Output the [X, Y] coordinate of the center of the cell containing the given text.  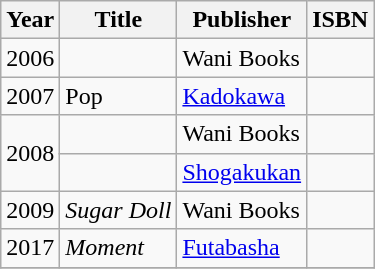
2006 [30, 58]
2009 [30, 210]
Kadokawa [242, 96]
Shogakukan [242, 172]
2008 [30, 153]
Year [30, 20]
2017 [30, 248]
Futabasha [242, 248]
Title [118, 20]
Moment [118, 248]
Publisher [242, 20]
2007 [30, 96]
Pop [118, 96]
ISBN [340, 20]
Sugar Doll [118, 210]
